Extract the [X, Y] coordinate from the center of the cell holding the provided text.  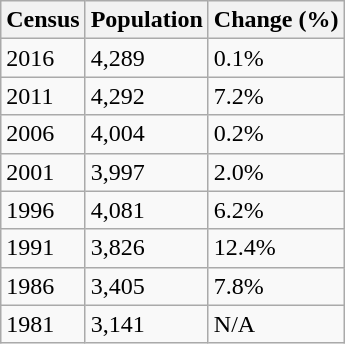
3,405 [146, 286]
12.4% [276, 248]
1996 [43, 210]
2011 [43, 96]
Change (%) [276, 20]
2006 [43, 134]
1991 [43, 248]
N/A [276, 324]
3,826 [146, 248]
7.2% [276, 96]
Population [146, 20]
0.1% [276, 58]
0.2% [276, 134]
2016 [43, 58]
4,081 [146, 210]
1981 [43, 324]
2.0% [276, 172]
4,289 [146, 58]
1986 [43, 286]
Census [43, 20]
3,141 [146, 324]
2001 [43, 172]
7.8% [276, 286]
4,004 [146, 134]
4,292 [146, 96]
6.2% [276, 210]
3,997 [146, 172]
